Identify which cell holds the provided text, then report its [X, Y] central coordinate. 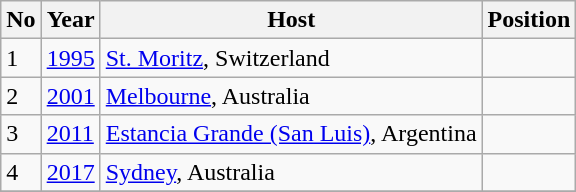
Year [70, 20]
3 [21, 134]
Sydney, Australia [291, 172]
4 [21, 172]
Position [529, 20]
Melbourne, Australia [291, 96]
2017 [70, 172]
Estancia Grande (San Luis), Argentina [291, 134]
1 [21, 58]
Host [291, 20]
2001 [70, 96]
2 [21, 96]
St. Moritz, Switzerland [291, 58]
2011 [70, 134]
No [21, 20]
1995 [70, 58]
